Identify which cell holds the provided text, then report its (X, Y) central coordinate. 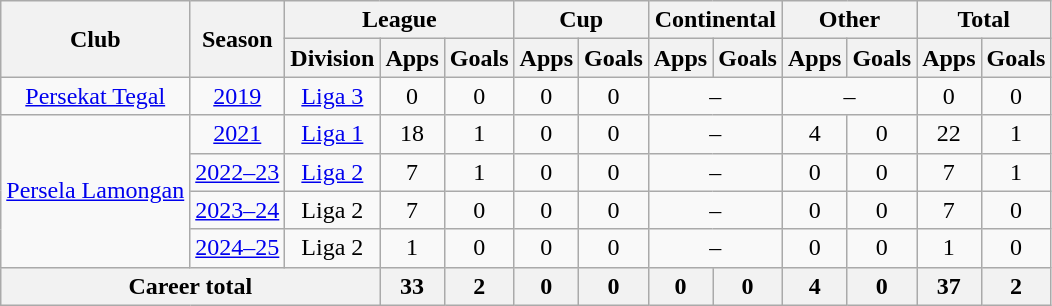
Liga 1 (332, 134)
18 (412, 134)
Persela Lamongan (96, 191)
2021 (238, 134)
Liga 3 (332, 96)
22 (949, 134)
Continental (715, 20)
Persekat Tegal (96, 96)
Club (96, 39)
Career total (190, 286)
2022–23 (238, 172)
Other (849, 20)
Division (332, 58)
33 (412, 286)
Total (984, 20)
Season (238, 39)
2023–24 (238, 210)
37 (949, 286)
2019 (238, 96)
League (400, 20)
2024–25 (238, 248)
Cup (581, 20)
